Identify which cell holds the provided text, then report its (x, y) central coordinate. 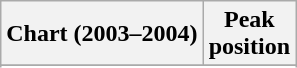
Chart (2003–2004) (102, 34)
Peakposition (249, 34)
